Determine the [X, Y] coordinate at the center of the cell enclosing the given text.  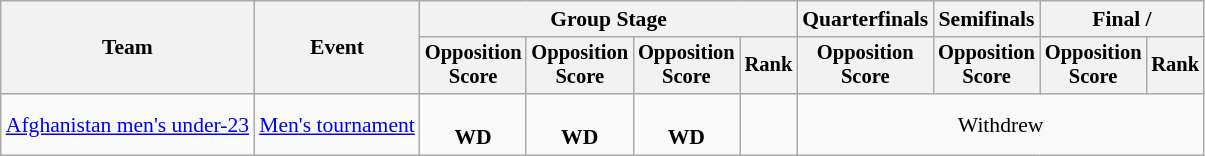
Semifinals [986, 19]
Group Stage [608, 19]
Quarterfinals [865, 19]
Men's tournament [337, 124]
Team [128, 48]
Event [337, 48]
Withdrew [1000, 124]
Final / [1122, 19]
Afghanistan men's under-23 [128, 124]
